Search for the cell housing the specified text and yield its (x, y) center coordinate. 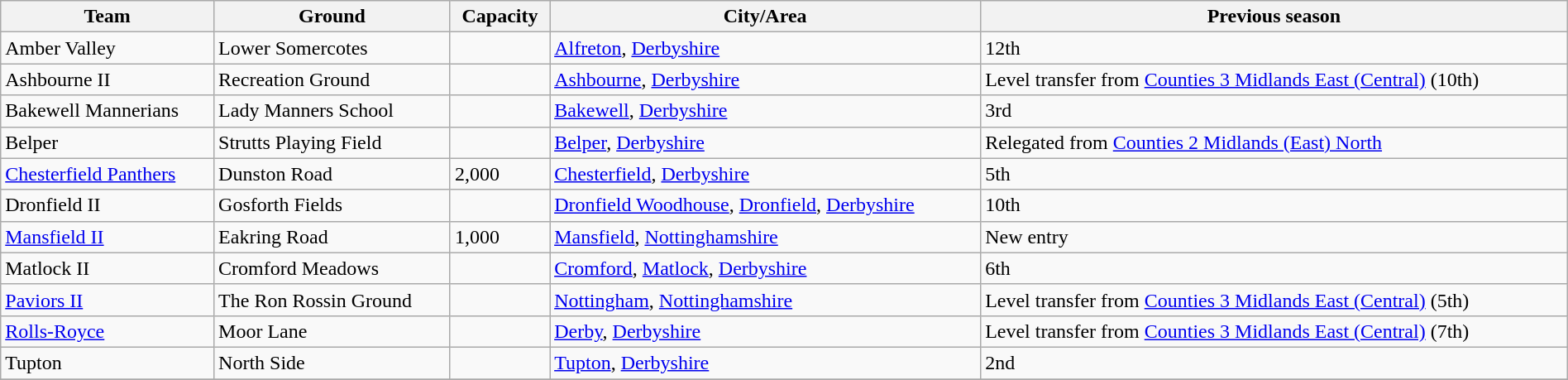
Chesterfield, Derbyshire (766, 174)
Bakewell Mannerians (108, 111)
12th (1274, 48)
3rd (1274, 111)
5th (1274, 174)
North Side (332, 363)
Mansfield, Nottinghamshire (766, 237)
Amber Valley (108, 48)
Belper, Derbyshire (766, 142)
Tupton, Derbyshire (766, 363)
Cromford, Matlock, Derbyshire (766, 268)
Paviors II (108, 300)
Ashbourne, Derbyshire (766, 79)
Previous season (1274, 17)
2,000 (500, 174)
Capacity (500, 17)
Moor Lane (332, 331)
Alfreton, Derbyshire (766, 48)
Lower Somercotes (332, 48)
Eakring Road (332, 237)
6th (1274, 268)
Level transfer from Counties 3 Midlands East (Central) (7th) (1274, 331)
Chesterfield Panthers (108, 174)
Team (108, 17)
Nottingham, Nottinghamshire (766, 300)
Cromford Meadows (332, 268)
Dunston Road (332, 174)
Mansfield II (108, 237)
Recreation Ground (332, 79)
Ashbourne II (108, 79)
Tupton (108, 363)
New entry (1274, 237)
Belper (108, 142)
Ground (332, 17)
The Ron Rossin Ground (332, 300)
Gosforth Fields (332, 205)
Dronfield Woodhouse, Dronfield, Derbyshire (766, 205)
Rolls-Royce (108, 331)
Lady Manners School (332, 111)
2nd (1274, 363)
Derby, Derbyshire (766, 331)
City/Area (766, 17)
1,000 (500, 237)
Level transfer from Counties 3 Midlands East (Central) (5th) (1274, 300)
Relegated from Counties 2 Midlands (East) North (1274, 142)
Dronfield II (108, 205)
Matlock II (108, 268)
10th (1274, 205)
Bakewell, Derbyshire (766, 111)
Level transfer from Counties 3 Midlands East (Central) (10th) (1274, 79)
Strutts Playing Field (332, 142)
